Return the [x, y] coordinate for the center point of the cell that contains the specified text.  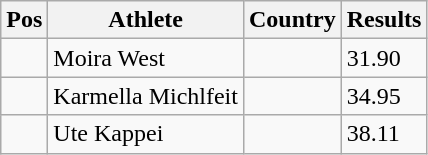
Pos [24, 20]
Country [292, 20]
31.90 [384, 58]
Results [384, 20]
Moira West [146, 58]
34.95 [384, 96]
Ute Kappei [146, 134]
38.11 [384, 134]
Athlete [146, 20]
Karmella Michlfeit [146, 96]
